Scan for the cell matching the given text and deliver its (X, Y) coordinate at center. 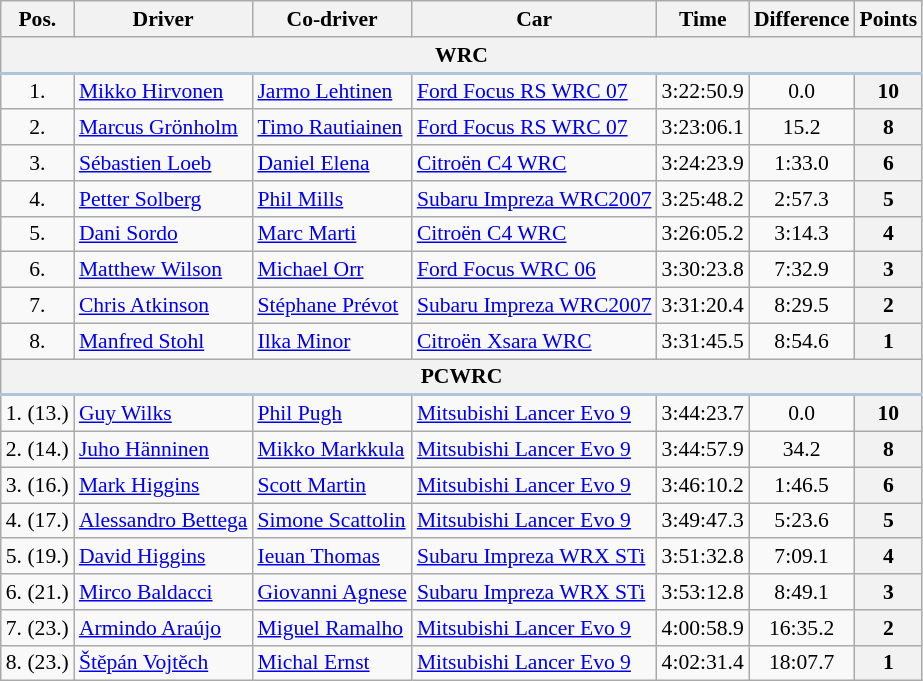
5. (38, 234)
Mirco Baldacci (164, 592)
6. (38, 270)
3:51:32.8 (703, 557)
4. (17.) (38, 521)
Points (888, 19)
Dani Sordo (164, 234)
3:53:12.8 (703, 592)
Giovanni Agnese (332, 592)
Marc Marti (332, 234)
3:49:47.3 (703, 521)
1:33.0 (802, 163)
Simone Scattolin (332, 521)
Co-driver (332, 19)
David Higgins (164, 557)
Matthew Wilson (164, 270)
2. (38, 128)
Scott Martin (332, 485)
Mikko Hirvonen (164, 91)
Ilka Minor (332, 341)
Štěpán Vojtěch (164, 663)
3:26:05.2 (703, 234)
34.2 (802, 450)
5:23.6 (802, 521)
Ford Focus WRC 06 (534, 270)
3. (16.) (38, 485)
Pos. (38, 19)
3:23:06.1 (703, 128)
1. (38, 91)
3:31:20.4 (703, 306)
Car (534, 19)
Mark Higgins (164, 485)
7. (23.) (38, 628)
7. (38, 306)
3:30:23.8 (703, 270)
3:44:23.7 (703, 413)
Sébastien Loeb (164, 163)
Miguel Ramalho (332, 628)
4. (38, 199)
WRC (462, 55)
Armindo Araújo (164, 628)
16:35.2 (802, 628)
7:09.1 (802, 557)
3:46:10.2 (703, 485)
8:29.5 (802, 306)
8:54.6 (802, 341)
1. (13.) (38, 413)
7:32.9 (802, 270)
Chris Atkinson (164, 306)
15.2 (802, 128)
18:07.7 (802, 663)
Ieuan Thomas (332, 557)
3:22:50.9 (703, 91)
Mikko Markkula (332, 450)
Alessandro Bettega (164, 521)
2:57.3 (802, 199)
Difference (802, 19)
Michal Ernst (332, 663)
Jarmo Lehtinen (332, 91)
Michael Orr (332, 270)
Timo Rautiainen (332, 128)
Daniel Elena (332, 163)
Time (703, 19)
3:44:57.9 (703, 450)
8:49.1 (802, 592)
8. (38, 341)
5. (19.) (38, 557)
3:14.3 (802, 234)
Manfred Stohl (164, 341)
2. (14.) (38, 450)
3. (38, 163)
3:24:23.9 (703, 163)
Driver (164, 19)
1:46.5 (802, 485)
PCWRC (462, 377)
3:31:45.5 (703, 341)
Citroën Xsara WRC (534, 341)
Stéphane Prévot (332, 306)
8. (23.) (38, 663)
Marcus Grönholm (164, 128)
Phil Mills (332, 199)
Juho Hänninen (164, 450)
4:02:31.4 (703, 663)
4:00:58.9 (703, 628)
Phil Pugh (332, 413)
Petter Solberg (164, 199)
3:25:48.2 (703, 199)
Guy Wilks (164, 413)
6. (21.) (38, 592)
